Capture the cell that displays the provided text and extract its (x, y) central coordinate. 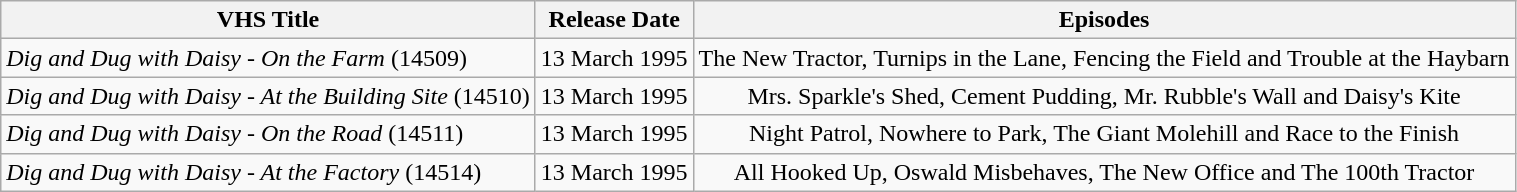
Night Patrol, Nowhere to Park, The Giant Molehill and Race to the Finish (1104, 134)
Dig and Dug with Daisy - At the Factory (14514) (268, 172)
Dig and Dug with Daisy - At the Building Site (14510) (268, 96)
All Hooked Up, Oswald Misbehaves, The New Office and The 100th Tractor (1104, 172)
Episodes (1104, 20)
Release Date (614, 20)
VHS Title (268, 20)
Dig and Dug with Daisy - On the Farm (14509) (268, 58)
The New Tractor, Turnips in the Lane, Fencing the Field and Trouble at the Haybarn (1104, 58)
Mrs. Sparkle's Shed, Cement Pudding, Mr. Rubble's Wall and Daisy's Kite (1104, 96)
Dig and Dug with Daisy - On the Road (14511) (268, 134)
